Determine the (x, y) coordinate at the center of the cell enclosing the given text.  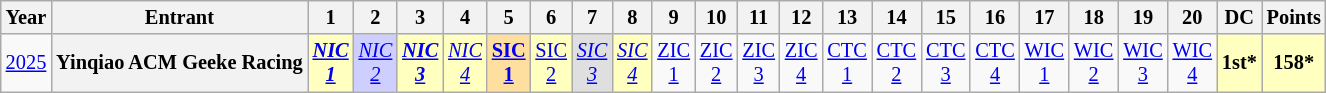
13 (846, 17)
ZIC3 (758, 63)
11 (758, 17)
NIC2 (376, 63)
CTC3 (946, 63)
CTC1 (846, 63)
WIC1 (1044, 63)
9 (674, 17)
ZIC1 (674, 63)
SIC4 (632, 63)
4 (465, 17)
WIC3 (1142, 63)
17 (1044, 17)
19 (1142, 17)
158* (1294, 63)
18 (1094, 17)
ZIC4 (802, 63)
Entrant (179, 17)
20 (1192, 17)
8 (632, 17)
1 (331, 17)
NIC3 (420, 63)
NIC4 (465, 63)
12 (802, 17)
5 (509, 17)
1st* (1240, 63)
7 (592, 17)
3 (420, 17)
ZIC2 (716, 63)
6 (550, 17)
15 (946, 17)
16 (994, 17)
Year (26, 17)
2025 (26, 63)
CTC2 (896, 63)
SIC2 (550, 63)
10 (716, 17)
14 (896, 17)
CTC4 (994, 63)
NIC1 (331, 63)
DC (1240, 17)
Yinqiao ACM Geeke Racing (179, 63)
WIC4 (1192, 63)
SIC1 (509, 63)
WIC2 (1094, 63)
2 (376, 17)
SIC3 (592, 63)
Points (1294, 17)
